Return the [X, Y] coordinate for the center point of the cell that contains the specified text.  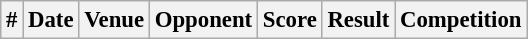
# [12, 20]
Date [51, 20]
Result [358, 20]
Opponent [203, 20]
Venue [114, 20]
Competition [461, 20]
Score [290, 20]
